Return [X, Y] of the center of cell containing provided text 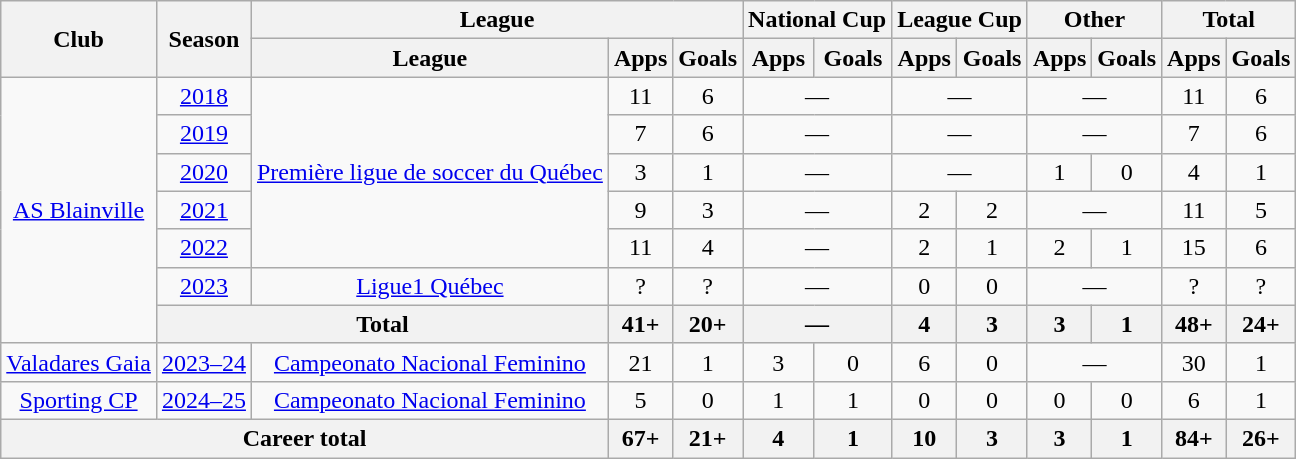
2024–25 [204, 400]
Sporting CP [79, 400]
48+ [1194, 324]
National Cup [818, 20]
67+ [640, 438]
Valadares Gaia [79, 362]
24+ [1261, 324]
10 [924, 438]
15 [1194, 248]
2022 [204, 248]
30 [1194, 362]
2018 [204, 96]
2023 [204, 286]
League Cup [960, 20]
2019 [204, 134]
Première ligue de soccer du Québec [430, 172]
21+ [708, 438]
21 [640, 362]
9 [640, 210]
84+ [1194, 438]
Club [79, 39]
26+ [1261, 438]
2021 [204, 210]
Other [1094, 20]
AS Blainville [79, 210]
Season [204, 39]
Ligue1 Québec [430, 286]
2023–24 [204, 362]
2020 [204, 172]
Career total [305, 438]
20+ [708, 324]
41+ [640, 324]
